Extract the [x, y] coordinate from the center of the cell holding the provided text.  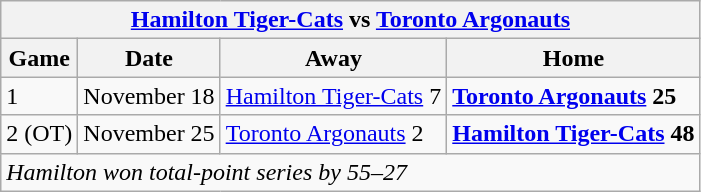
Toronto Argonauts 2 [334, 134]
Game [40, 58]
November 18 [149, 96]
Hamilton Tiger-Cats vs Toronto Argonauts [350, 20]
Hamilton Tiger-Cats 48 [574, 134]
Hamilton Tiger-Cats 7 [334, 96]
Away [334, 58]
Date [149, 58]
Home [574, 58]
1 [40, 96]
November 25 [149, 134]
Toronto Argonauts 25 [574, 96]
2 (OT) [40, 134]
Hamilton won total-point series by 55–27 [350, 172]
